Extract the [x, y] coordinate from the center of the cell holding the provided text.  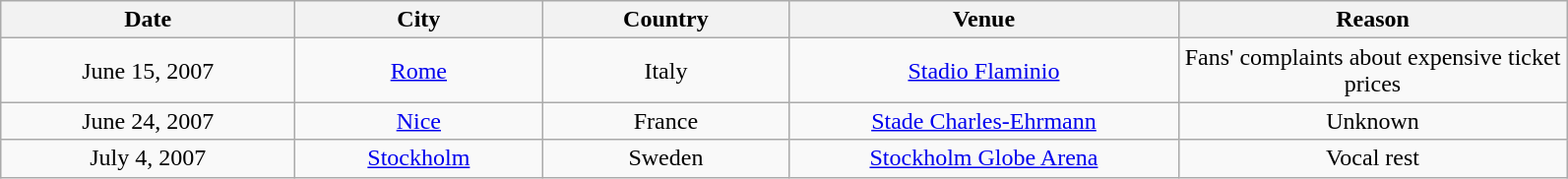
City [419, 20]
Reason [1372, 20]
Venue [984, 20]
Italy [665, 71]
Date [148, 20]
Stockholm Globe Arena [984, 158]
June 15, 2007 [148, 71]
Fans' complaints about expensive ticket prices [1372, 71]
Stade Charles-Ehrmann [984, 121]
Stadio Flaminio [984, 71]
Sweden [665, 158]
Vocal rest [1372, 158]
France [665, 121]
Stockholm [419, 158]
Unknown [1372, 121]
Country [665, 20]
Rome [419, 71]
Nice [419, 121]
June 24, 2007 [148, 121]
July 4, 2007 [148, 158]
